Determine the [x, y] coordinate at the center of the cell enclosing the given text.  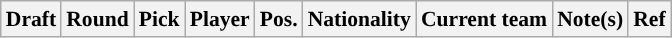
Current team [484, 19]
Player [220, 19]
Nationality [360, 19]
Draft [31, 19]
Pos. [279, 19]
Round [98, 19]
Ref [649, 19]
Pick [160, 19]
Note(s) [590, 19]
